Identify which cell holds the provided text, then report its [X, Y] central coordinate. 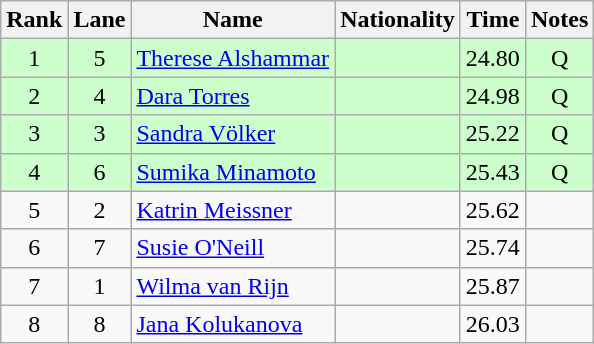
24.98 [492, 96]
Wilma van Rijn [233, 286]
25.62 [492, 210]
25.22 [492, 134]
Therese Alshammar [233, 58]
Dara Torres [233, 96]
Name [233, 20]
Lane [100, 20]
Sumika Minamoto [233, 172]
Susie O'Neill [233, 248]
Jana Kolukanova [233, 324]
25.74 [492, 248]
24.80 [492, 58]
Katrin Meissner [233, 210]
25.43 [492, 172]
Notes [559, 20]
Nationality [398, 20]
Rank [34, 20]
Sandra Völker [233, 134]
26.03 [492, 324]
Time [492, 20]
25.87 [492, 286]
